For the text-containing cell, return its midpoint in (X, Y) coordinate format. 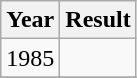
Result (98, 20)
1985 (30, 58)
Year (30, 20)
